Return (X, Y) of the center of cell containing provided text 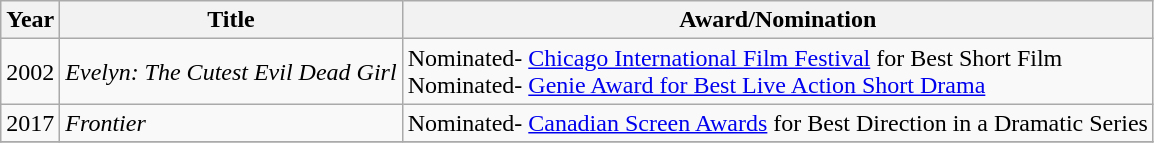
Evelyn: The Cutest Evil Dead Girl (231, 72)
Title (231, 20)
Year (30, 20)
Nominated- Chicago International Film Festival for Best Short FilmNominated- Genie Award for Best Live Action Short Drama (778, 72)
Award/Nomination (778, 20)
2017 (30, 123)
Frontier (231, 123)
2002 (30, 72)
Nominated- Canadian Screen Awards for Best Direction in a Dramatic Series (778, 123)
